Provide the [X, Y] coordinate of the cell's center where the given text is located.  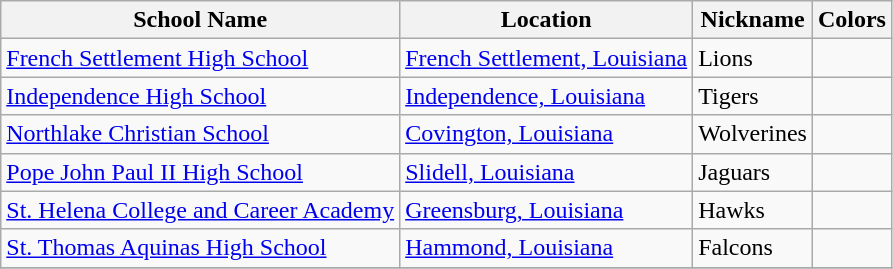
Colors [852, 20]
Falcons [753, 248]
Lions [753, 58]
Independence, Louisiana [546, 96]
Slidell, Louisiana [546, 172]
St. Thomas Aquinas High School [200, 248]
Nickname [753, 20]
Pope John Paul II High School [200, 172]
Greensburg, Louisiana [546, 210]
French Settlement High School [200, 58]
Tigers [753, 96]
Location [546, 20]
School Name [200, 20]
St. Helena College and Career Academy [200, 210]
Hawks [753, 210]
French Settlement, Louisiana [546, 58]
Jaguars [753, 172]
Covington, Louisiana [546, 134]
Hammond, Louisiana [546, 248]
Northlake Christian School [200, 134]
Independence High School [200, 96]
Wolverines [753, 134]
